Scan for the cell matching the given text and deliver its (X, Y) coordinate at center. 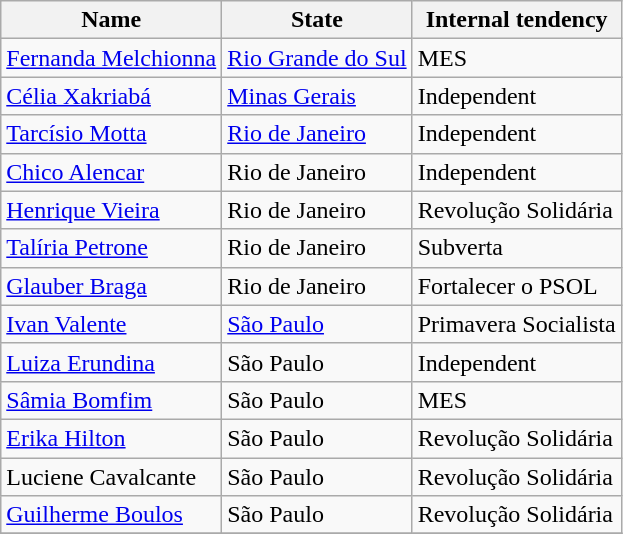
Glauber Braga (112, 286)
Luiza Erundina (112, 362)
Erika Hilton (112, 438)
Luciene Cavalcante (112, 477)
Ivan Valente (112, 324)
Name (112, 20)
Sâmia Bomfim (112, 400)
Rio Grande do Sul (317, 58)
Talíria Petrone (112, 248)
Internal tendency (516, 20)
Minas Gerais (317, 96)
Subverta (516, 248)
Henrique Vieira (112, 210)
Fernanda Melchionna (112, 58)
Célia Xakriabá (112, 96)
Chico Alencar (112, 172)
Fortalecer o PSOL (516, 286)
Primavera Socialista (516, 324)
Guilherme Boulos (112, 515)
State (317, 20)
Tarcísio Motta (112, 134)
